Scan for the cell matching the given text and deliver its (X, Y) coordinate at center. 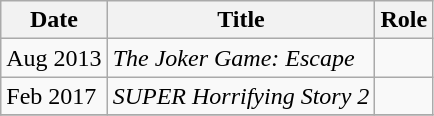
Date (54, 20)
The Joker Game: Escape (241, 58)
Role (404, 20)
Feb 2017 (54, 96)
Aug 2013 (54, 58)
Title (241, 20)
SUPER Horrifying Story 2 (241, 96)
